For the text-containing cell, return its midpoint in [x, y] coordinate format. 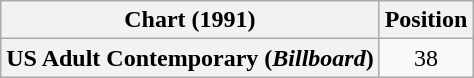
Position [426, 20]
Chart (1991) [190, 20]
US Adult Contemporary (Billboard) [190, 58]
38 [426, 58]
